Return [X, Y] of the center of cell containing provided text 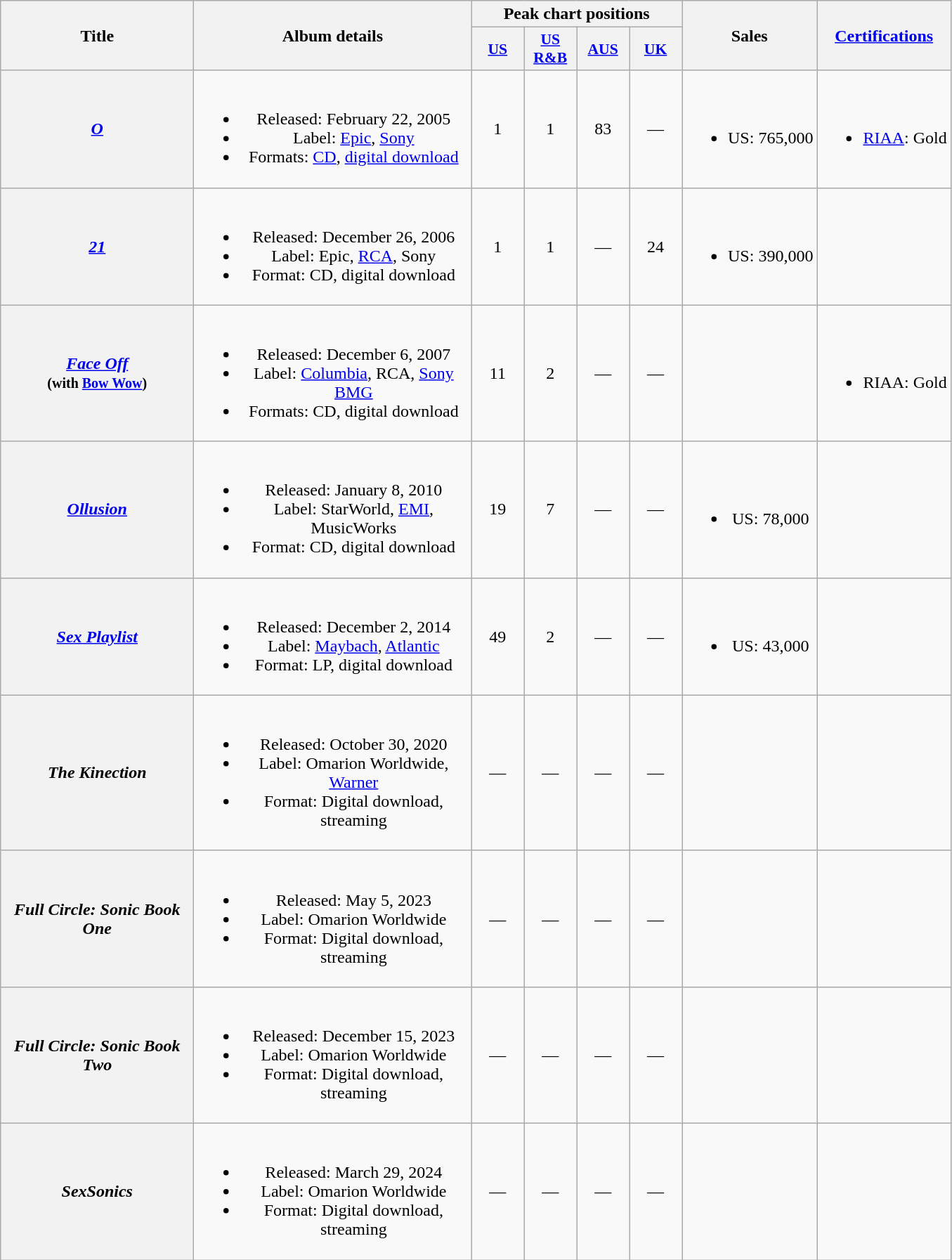
Released: March 29, 2024Label: Omarion WorldwideFormat: Digital download, streaming [333, 1191]
7 [551, 509]
83 [603, 129]
21 [97, 246]
The Kinection [97, 773]
Released: May 5, 2023Label: Omarion WorldwideFormat: Digital download, streaming [333, 918]
UK [656, 49]
Released: December 6, 2007Label: Columbia, RCA, Sony BMGFormats: CD, digital download [333, 373]
US: 390,000 [749, 246]
Released: February 22, 2005Label: Epic, SonyFormats: CD, digital download [333, 129]
Ollusion [97, 509]
US [497, 49]
Album details [333, 35]
Released: January 8, 2010Label: StarWorld, EMI, MusicWorksFormat: CD, digital download [333, 509]
Full Circle: Sonic Book Two [97, 1055]
19 [497, 509]
US R&B [551, 49]
Certifications [884, 35]
O [97, 129]
Released: December 26, 2006Label: Epic, RCA, SonyFormat: CD, digital download [333, 246]
Sales [749, 35]
24 [656, 246]
Sex Playlist [97, 637]
Released: December 2, 2014Label: Maybach, AtlanticFormat: LP, digital download [333, 637]
US: 765,000 [749, 129]
US: 43,000 [749, 637]
Title [97, 35]
Face Off(with Bow Wow) [97, 373]
AUS [603, 49]
11 [497, 373]
SexSonics [97, 1191]
49 [497, 637]
Released: October 30, 2020Label: Omarion Worldwide, WarnerFormat: Digital download, streaming [333, 773]
Peak chart positions [577, 14]
Full Circle: Sonic Book One [97, 918]
Released: December 15, 2023Label: Omarion WorldwideFormat: Digital download, streaming [333, 1055]
US: 78,000 [749, 509]
